Capture the cell that displays the provided text and extract its (x, y) central coordinate. 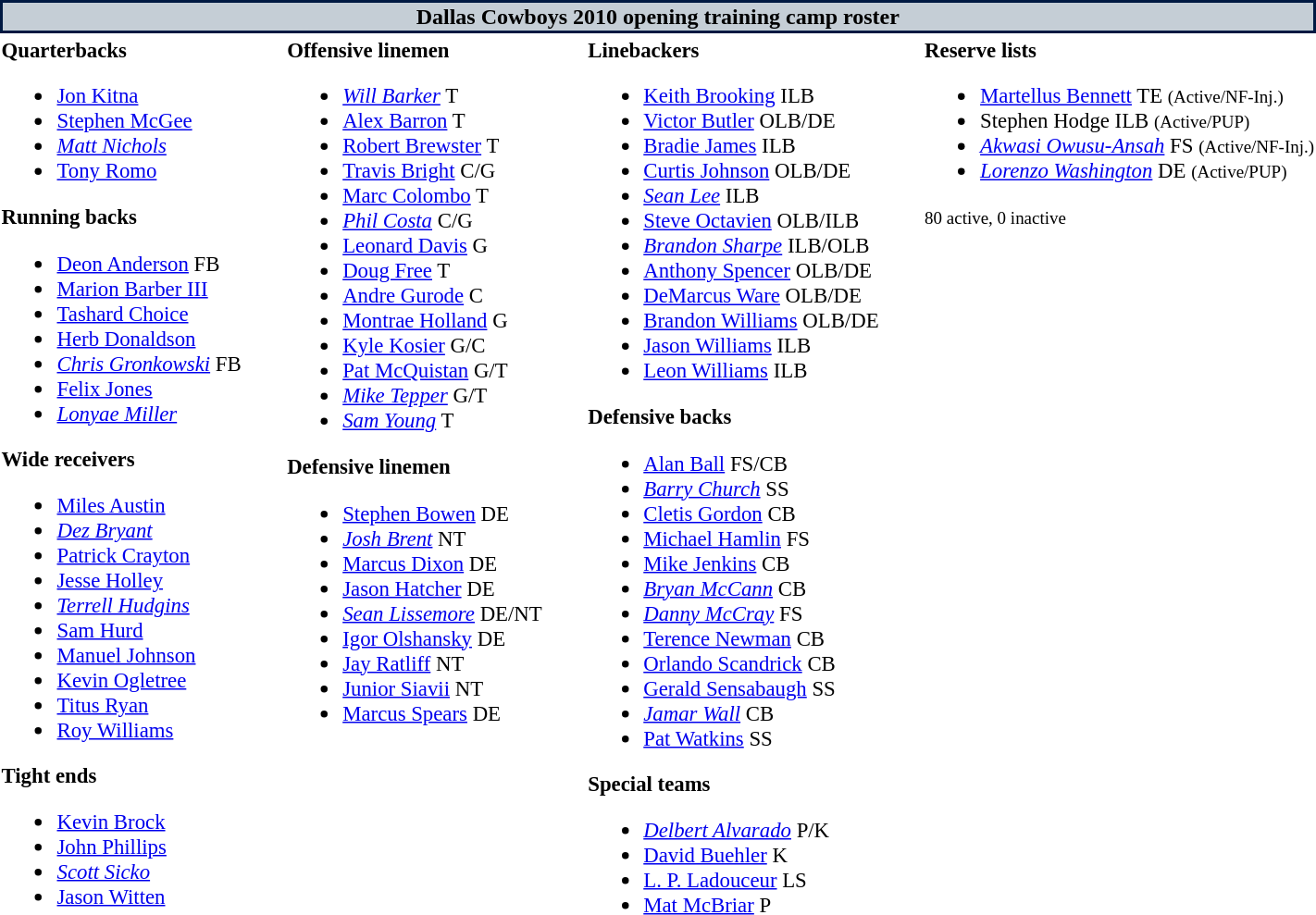
Dallas Cowboys 2010 opening training camp roster (658, 17)
